Provide the [X, Y] coordinate of the cell's center where the given text is located.  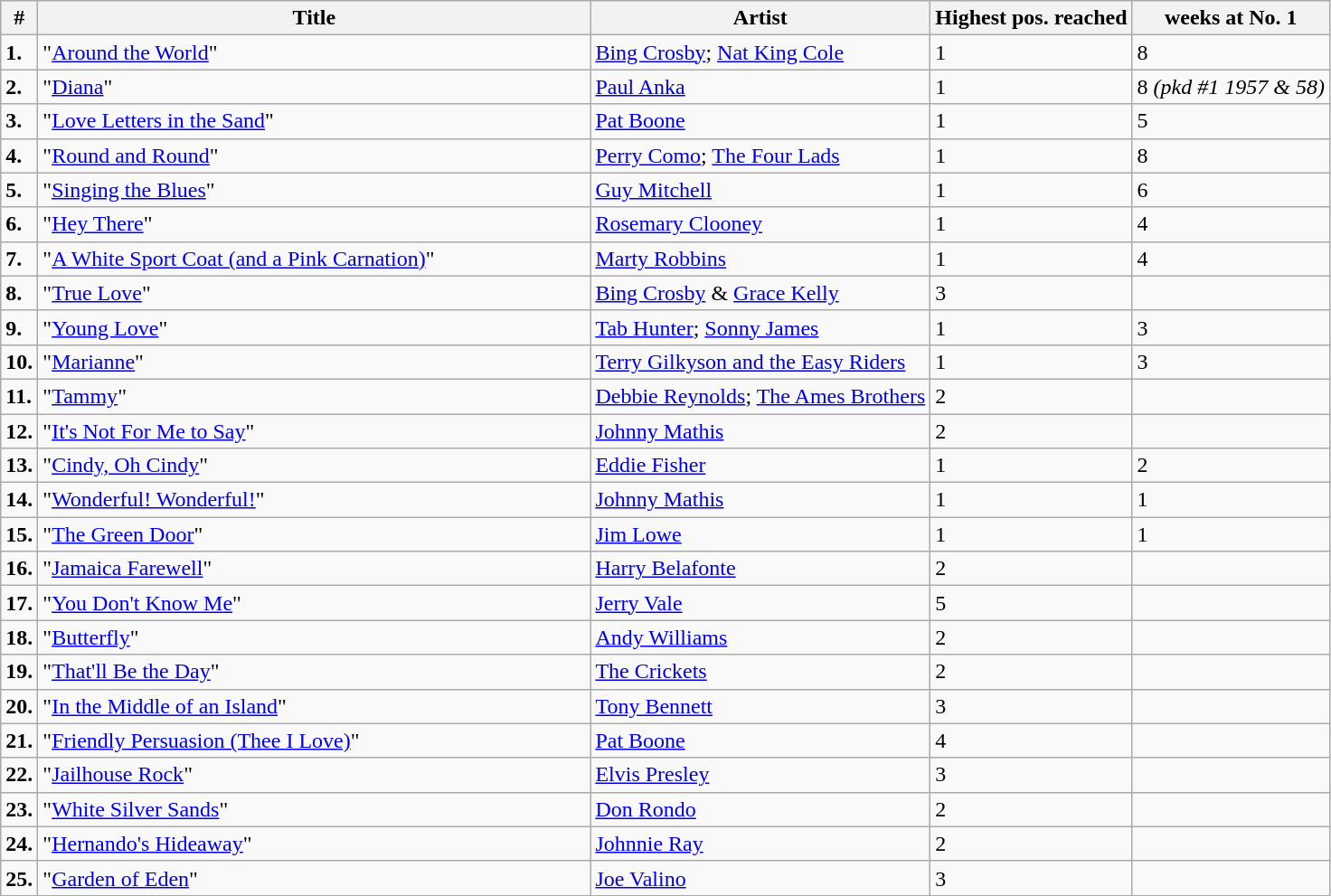
Debbie Reynolds; The Ames Brothers [760, 396]
Don Rondo [760, 809]
Andy Williams [760, 637]
Title [315, 18]
14. [20, 500]
"Hernando's Hideaway" [315, 844]
7. [20, 259]
3. [20, 121]
"The Green Door" [315, 534]
Jerry Vale [760, 603]
"True Love" [315, 293]
8. [20, 293]
"Cindy, Oh Cindy" [315, 466]
Joe Valino [760, 878]
Eddie Fisher [760, 466]
Paul Anka [760, 87]
"Diana" [315, 87]
Terry Gilkyson and the Easy Riders [760, 362]
"Butterfly" [315, 637]
25. [20, 878]
Rosemary Clooney [760, 224]
Harry Belafonte [760, 569]
# [20, 18]
5. [20, 190]
Tab Hunter; Sonny James [760, 327]
24. [20, 844]
Bing Crosby; Nat King Cole [760, 52]
21. [20, 740]
"Jamaica Farewell" [315, 569]
"Tammy" [315, 396]
Elvis Presley [760, 775]
Bing Crosby & Grace Kelly [760, 293]
"Young Love" [315, 327]
18. [20, 637]
Guy Mitchell [760, 190]
"Wonderful! Wonderful!" [315, 500]
"Around the World" [315, 52]
23. [20, 809]
17. [20, 603]
10. [20, 362]
"White Silver Sands" [315, 809]
Artist [760, 18]
"It's Not For Me to Say" [315, 431]
"Hey There" [315, 224]
6 [1231, 190]
8 (pkd #1 1957 & 58) [1231, 87]
16. [20, 569]
Tony Bennett [760, 706]
"Love Letters in the Sand" [315, 121]
The Crickets [760, 672]
"A White Sport Coat (and a Pink Carnation)" [315, 259]
"Jailhouse Rock" [315, 775]
Marty Robbins [760, 259]
13. [20, 466]
12. [20, 431]
"In the Middle of an Island" [315, 706]
2. [20, 87]
"That'll Be the Day" [315, 672]
4. [20, 156]
6. [20, 224]
weeks at No. 1 [1231, 18]
"Round and Round" [315, 156]
15. [20, 534]
Johnnie Ray [760, 844]
11. [20, 396]
9. [20, 327]
"Singing the Blues" [315, 190]
22. [20, 775]
1. [20, 52]
Jim Lowe [760, 534]
"Garden of Eden" [315, 878]
Perry Como; The Four Lads [760, 156]
"You Don't Know Me" [315, 603]
Highest pos. reached [1031, 18]
"Friendly Persuasion (Thee I Love)" [315, 740]
19. [20, 672]
20. [20, 706]
"Marianne" [315, 362]
